Pinpoint the cell where the given text exists, returning its (x, y) midpoint coordinate. 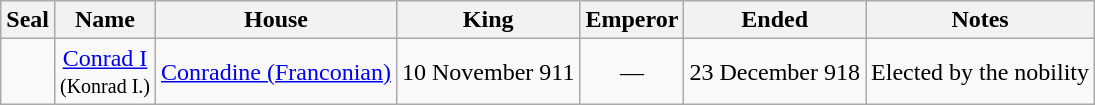
— (632, 72)
Ended (775, 20)
Conradine (Franconian) (276, 72)
Notes (980, 20)
Elected by the nobility (980, 72)
House (276, 20)
Emperor (632, 20)
Seal (28, 20)
Name (104, 20)
King (488, 20)
10 November 911 (488, 72)
23 December 918 (775, 72)
Conrad I(Konrad I.) (104, 72)
